Provide the [x, y] coordinate of the cell's center where the given text is located.  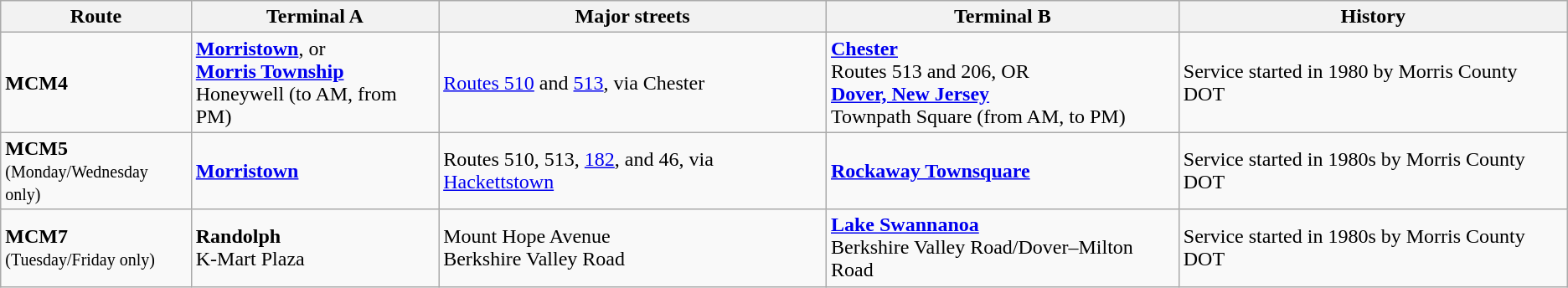
Morristown [315, 171]
Mount Hope AvenueBerkshire Valley Road [633, 248]
Routes 510 and 513, via Chester [633, 82]
Lake SwannanoaBerkshire Valley Road/Dover–Milton Road [1002, 248]
Terminal B [1002, 17]
MCM7(Tuesday/Friday only) [95, 248]
History [1373, 17]
MCM5(Monday/Wednesday only) [95, 171]
MCM4 [95, 82]
Major streets [633, 17]
Route [95, 17]
Service started in 1980 by Morris County DOT [1373, 82]
RandolphK-Mart Plaza [315, 248]
ChesterRoutes 513 and 206, ORDover, New JerseyTownpath Square (from AM, to PM) [1002, 82]
Morristown, orMorris TownshipHoneywell (to AM, from PM) [315, 82]
Routes 510, 513, 182, and 46, via Hackettstown [633, 171]
Terminal A [315, 17]
Rockaway Townsquare [1002, 171]
